Return the (X, Y) coordinate for the center point of the cell that contains the specified text.  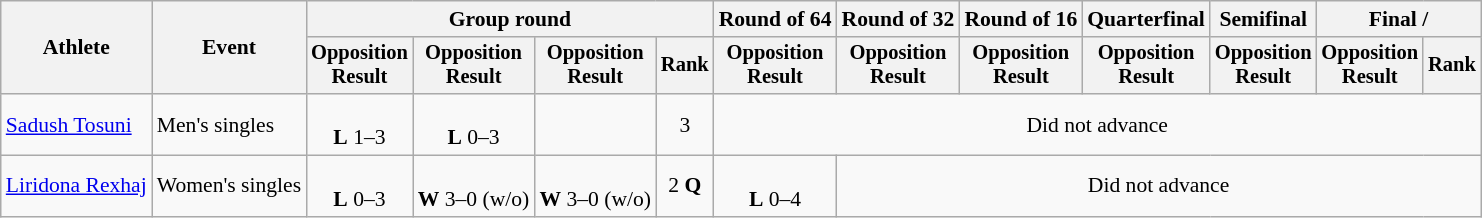
Round of 32 (898, 19)
Event (229, 48)
Round of 16 (1020, 19)
Men's singles (229, 124)
Liridona Rexhaj (76, 186)
Sadush Tosuni (76, 124)
Women's singles (229, 186)
Semifinal (1264, 19)
2 Q (685, 186)
Final / (1398, 19)
L 0–4 (776, 186)
3 (685, 124)
Quarterfinal (1146, 19)
Group round (510, 19)
L 1–3 (360, 124)
Athlete (76, 48)
Round of 64 (776, 19)
